Return the (X, Y) coordinate for the center point of the cell that contains the specified text.  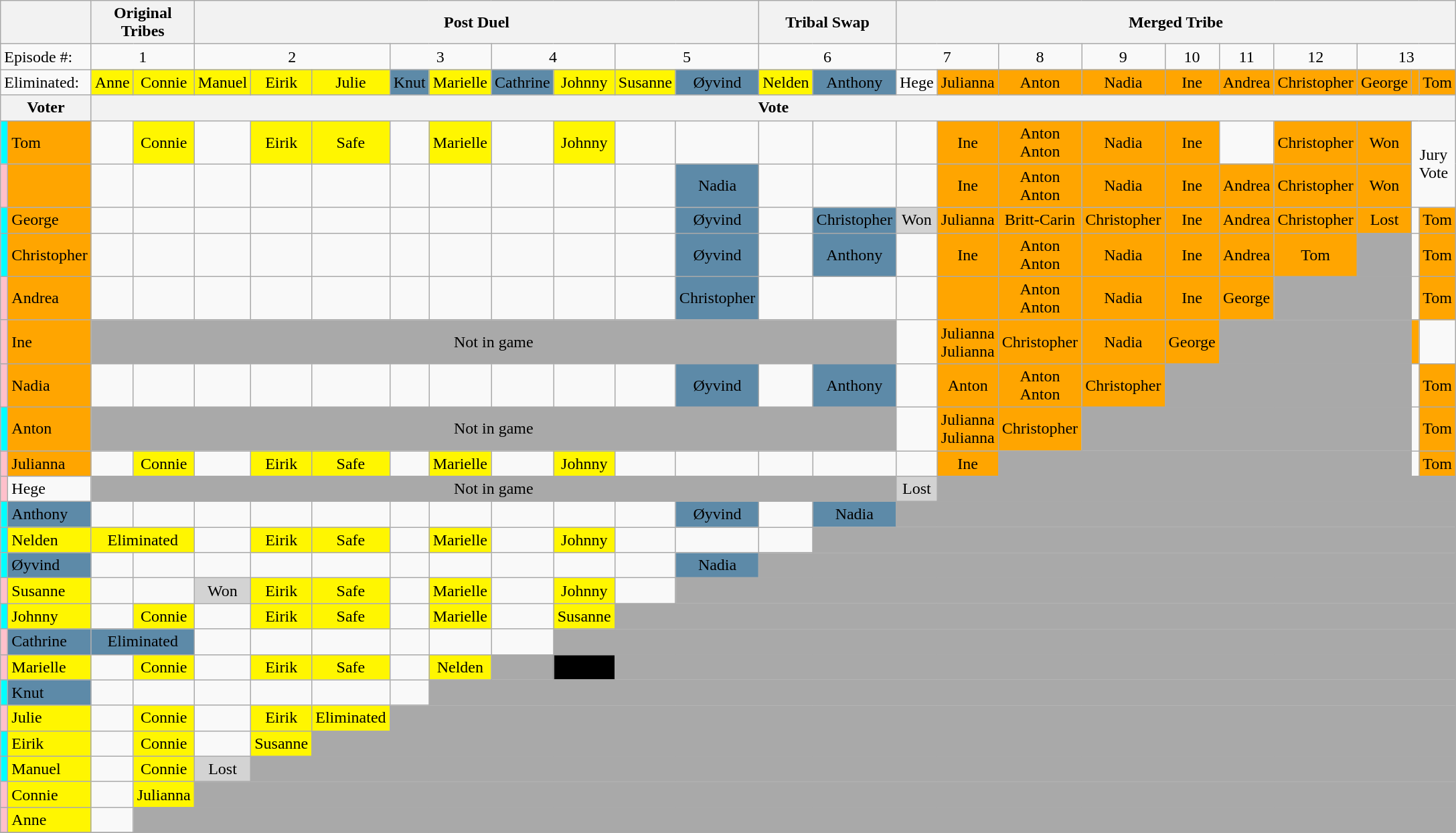
12 (1315, 57)
1 (143, 57)
Jury Vote (1434, 164)
6 (827, 57)
11 (1246, 57)
2 (292, 57)
8 (1040, 57)
10 (1192, 57)
3 (440, 57)
4 (553, 57)
Episode #: (46, 57)
9 (1123, 57)
Britt-Carin (1040, 220)
7 (947, 57)
Tribal Swap (827, 23)
Post Duel (477, 23)
Voter (46, 108)
Merged Tribe (1176, 23)
Eliminated: (46, 82)
Vote (773, 108)
5 (687, 57)
Original Tribes (143, 23)
13 (1406, 57)
